From the cell containing the given text, extract its center point as [X, Y] coordinate. 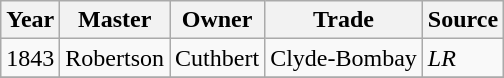
Master [115, 20]
Year [30, 20]
1843 [30, 58]
Clyde-Bombay [344, 58]
Trade [344, 20]
Robertson [115, 58]
Owner [218, 20]
LR [462, 58]
Source [462, 20]
Cuthbert [218, 58]
